Determine the (X, Y) coordinate at the center of the cell enclosing the given text.  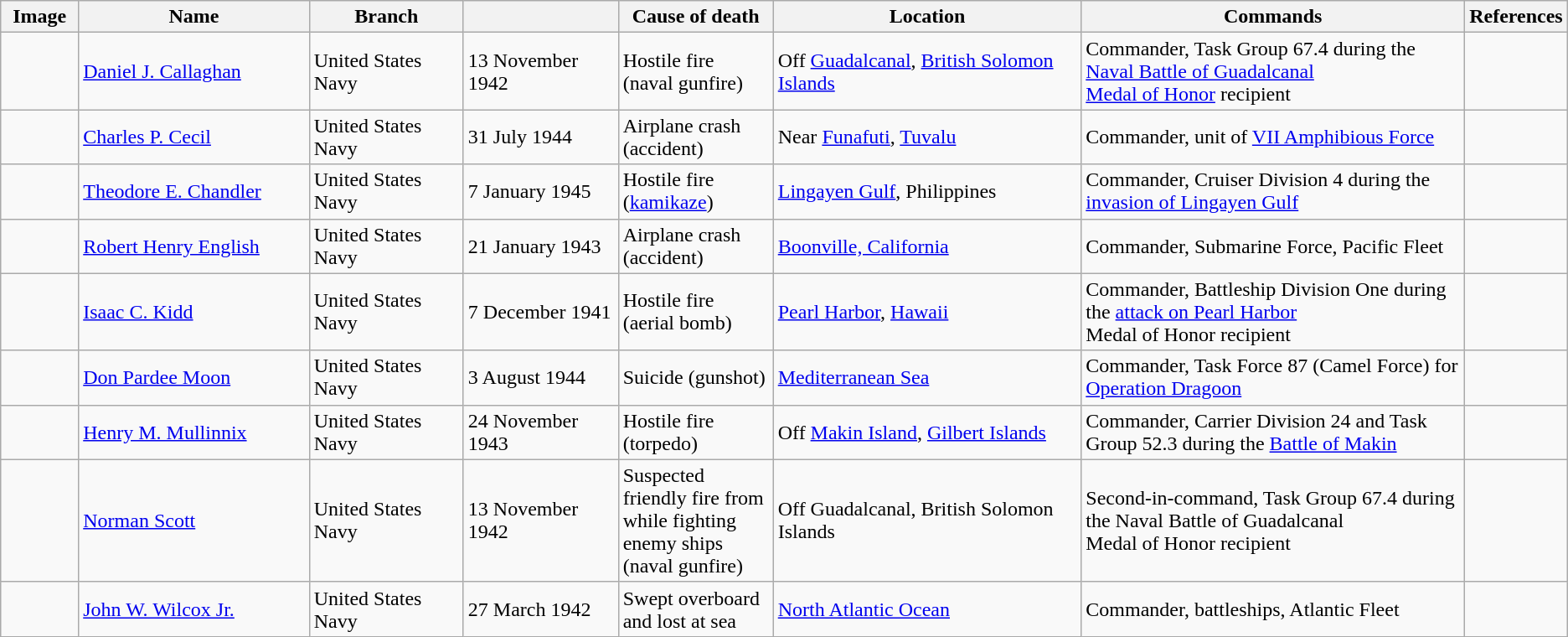
Near Funafuti, Tuvalu (927, 137)
Commander, battleships, Atlantic Fleet (1273, 609)
24 November 1943 (541, 432)
Theodore E. Chandler (194, 191)
Commander, Task Group 67.4 during the Naval Battle of GuadalcanalMedal of Honor recipient (1273, 71)
Swept overboard and lost at sea (695, 609)
Hostile fire (torpedo) (695, 432)
7 January 1945 (541, 191)
Robert Henry English (194, 246)
North Atlantic Ocean (927, 609)
27 March 1942 (541, 609)
Suicide (gunshot) (695, 377)
Name (194, 17)
Commander, Battleship Division One during the attack on Pearl HarborMedal of Honor recipient (1273, 312)
Location (927, 17)
Image (40, 17)
Henry M. Mullinnix (194, 432)
Off Makin Island, Gilbert Islands (927, 432)
Daniel J. Callaghan (194, 71)
Hostile fire (naval gunfire) (695, 71)
Commander, Submarine Force, Pacific Fleet (1273, 246)
7 December 1941 (541, 312)
Hostile fire (aerial bomb) (695, 312)
21 January 1943 (541, 246)
Suspected friendly fire from while fighting enemy ships (naval gunfire) (695, 520)
Cause of death (695, 17)
31 July 1944 (541, 137)
Second-in-command, Task Group 67.4 during the Naval Battle of GuadalcanalMedal of Honor recipient (1273, 520)
Commands (1273, 17)
Commander, Task Force 87 (Camel Force) for Operation Dragoon (1273, 377)
Boonville, California (927, 246)
Commander, unit of VII Amphibious Force (1273, 137)
Lingayen Gulf, Philippines (927, 191)
Charles P. Cecil (194, 137)
Norman Scott (194, 520)
Branch (386, 17)
Commander, Carrier Division 24 and Task Group 52.3 during the Battle of Makin (1273, 432)
John W. Wilcox Jr. (194, 609)
Don Pardee Moon (194, 377)
Isaac C. Kidd (194, 312)
Mediterranean Sea (927, 377)
Commander, Cruiser Division 4 during the invasion of Lingayen Gulf (1273, 191)
References (1516, 17)
Hostile fire (kamikaze) (695, 191)
Pearl Harbor, Hawaii (927, 312)
3 August 1944 (541, 377)
